Output the (X, Y) coordinate of the center of the cell containing the given text.  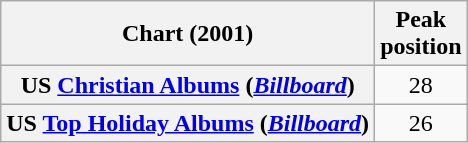
Peakposition (421, 34)
US Top Holiday Albums (Billboard) (188, 123)
28 (421, 85)
26 (421, 123)
Chart (2001) (188, 34)
US Christian Albums (Billboard) (188, 85)
